Locate the cell with the specified text and output its (X, Y) center coordinate. 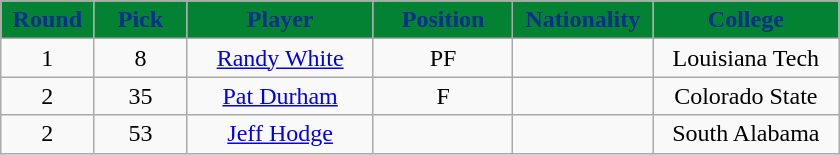
PF (443, 58)
8 (140, 58)
College (746, 20)
35 (140, 96)
South Alabama (746, 134)
1 (48, 58)
Pat Durham (280, 96)
Player (280, 20)
Nationality (583, 20)
Colorado State (746, 96)
Jeff Hodge (280, 134)
F (443, 96)
Pick (140, 20)
Louisiana Tech (746, 58)
Randy White (280, 58)
53 (140, 134)
Position (443, 20)
Round (48, 20)
